Find where the given text appears and provide that cell's center as (x, y) coordinate. 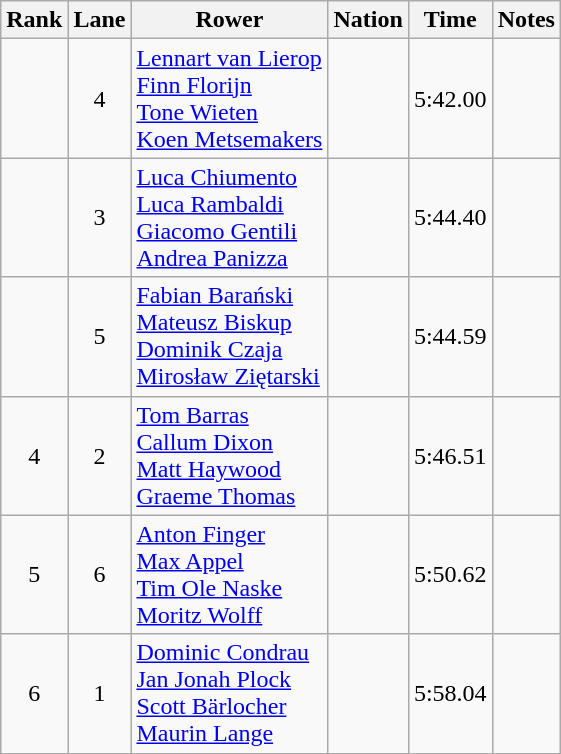
Lennart van LieropFinn FlorijnTone WietenKoen Metsemakers (230, 98)
5:50.62 (450, 574)
Rank (34, 20)
5:46.51 (450, 456)
Nation (368, 20)
Rower (230, 20)
Fabian BarańskiMateusz BiskupDominik CzajaMirosław Ziętarski (230, 336)
Anton FingerMax AppelTim Ole NaskeMoritz Wolff (230, 574)
Tom BarrasCallum DixonMatt Haywood Graeme Thomas (230, 456)
1 (100, 694)
5:44.59 (450, 336)
Luca ChiumentoLuca RambaldiGiacomo GentiliAndrea Panizza (230, 218)
5:44.40 (450, 218)
5:42.00 (450, 98)
3 (100, 218)
Dominic CondrauJan Jonah PlockScott BärlocherMaurin Lange (230, 694)
Lane (100, 20)
5:58.04 (450, 694)
Time (450, 20)
Notes (526, 20)
2 (100, 456)
